Pinpoint the cell where the given text exists, returning its [X, Y] midpoint coordinate. 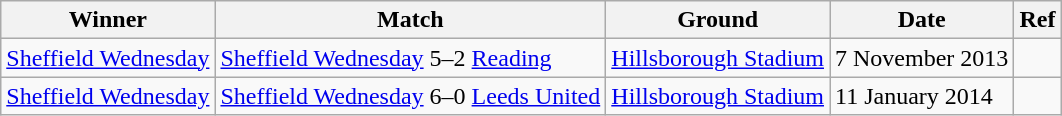
Ref [1038, 20]
Sheffield Wednesday 5–2 Reading [410, 58]
Date [922, 20]
Winner [108, 20]
Match [410, 20]
7 November 2013 [922, 58]
11 January 2014 [922, 96]
Sheffield Wednesday 6–0 Leeds United [410, 96]
Ground [718, 20]
